Scan for the cell matching the given text and deliver its (x, y) coordinate at center. 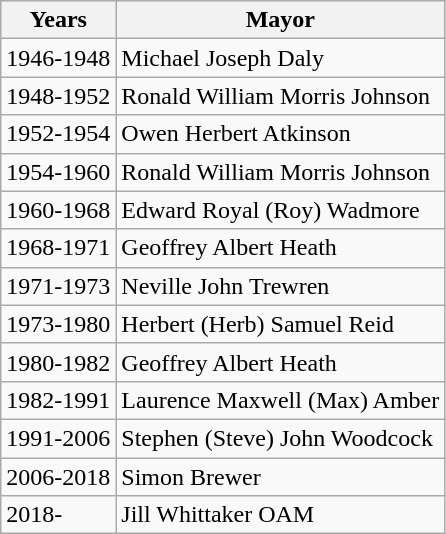
1991-2006 (58, 438)
Edward Royal (Roy) Wadmore (280, 210)
Laurence Maxwell (Max) Amber (280, 400)
Neville John Trewren (280, 286)
Jill Whittaker OAM (280, 515)
1971-1973 (58, 286)
1960-1968 (58, 210)
Herbert (Herb) Samuel Reid (280, 324)
1980-1982 (58, 362)
1982-1991 (58, 400)
2006-2018 (58, 477)
Simon Brewer (280, 477)
1954-1960 (58, 172)
1973-1980 (58, 324)
Mayor (280, 20)
1968-1971 (58, 248)
Michael Joseph Daly (280, 58)
1952-1954 (58, 134)
Owen Herbert Atkinson (280, 134)
1946-1948 (58, 58)
Stephen (Steve) John Woodcock (280, 438)
2018- (58, 515)
1948-1952 (58, 96)
Years (58, 20)
